Search for the cell housing the specified text and yield its (X, Y) center coordinate. 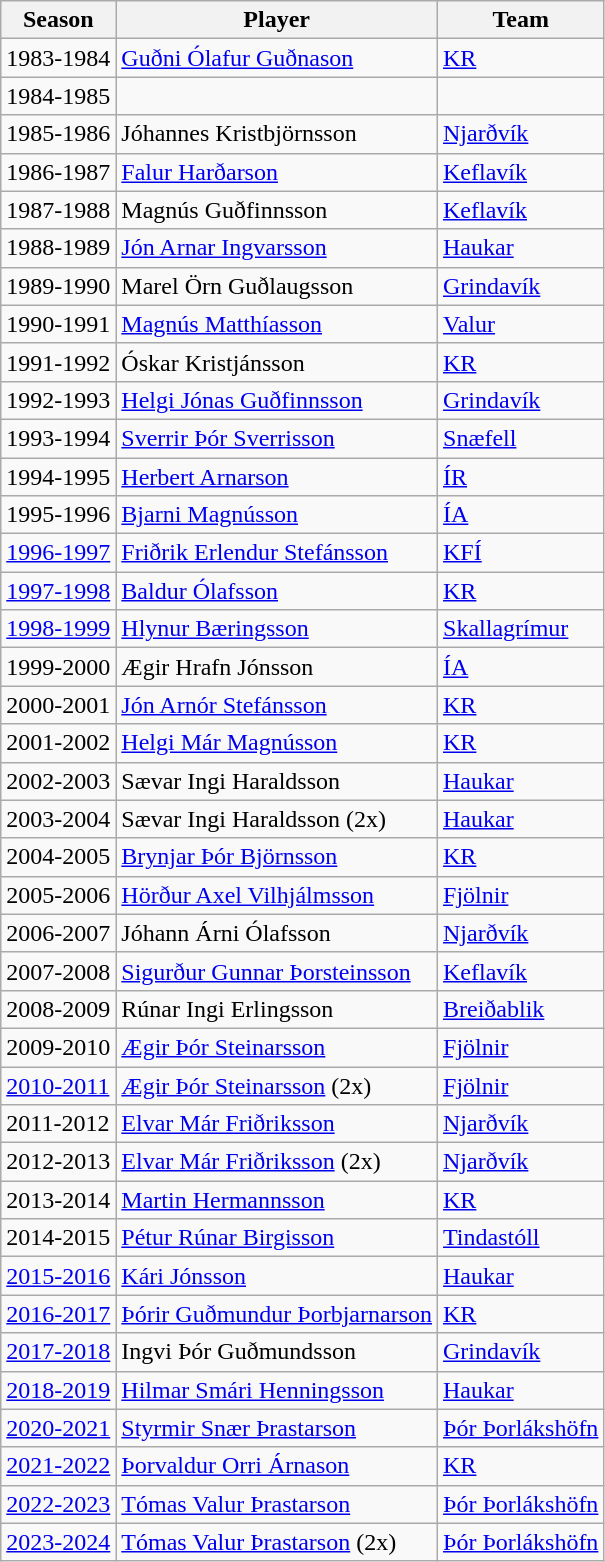
Ægir Hrafn Jónsson (277, 667)
Snæfell (521, 438)
Brynjar Þór Björnsson (277, 857)
Valur (521, 324)
1990-1991 (58, 324)
2021-2022 (58, 1466)
2000-2001 (58, 705)
ÍR (521, 477)
2009-2010 (58, 1047)
Friðrik Erlendur Stefánsson (277, 553)
2002-2003 (58, 781)
Ægir Þór Steinarsson (2x) (277, 1085)
2006-2007 (58, 933)
2015-2016 (58, 1276)
2014-2015 (58, 1238)
Elvar Már Friðriksson (277, 1124)
1986-1987 (58, 172)
2023-2024 (58, 1542)
Bjarni Magnússon (277, 515)
2001-2002 (58, 743)
Hilmar Smári Henningsson (277, 1390)
Herbert Arnarson (277, 477)
KFÍ (521, 553)
Helgi Jónas Guðfinnsson (277, 400)
1996-1997 (58, 553)
2012-2013 (58, 1162)
Player (277, 20)
Hörður Axel Vilhjálmsson (277, 895)
Hlynur Bæringsson (277, 629)
1984-1985 (58, 96)
2016-2017 (58, 1314)
Team (521, 20)
Pétur Rúnar Birgisson (277, 1238)
1992-1993 (58, 400)
Sævar Ingi Haraldsson (2x) (277, 819)
2008-2009 (58, 1009)
2005-2006 (58, 895)
Rúnar Ingi Erlingsson (277, 1009)
Skallagrímur (521, 629)
Sverrir Þór Sverrisson (277, 438)
Magnús Matthíasson (277, 324)
Jón Arnór Stefánsson (277, 705)
2011-2012 (58, 1124)
2013-2014 (58, 1200)
Sævar Ingi Haraldsson (277, 781)
2017-2018 (58, 1352)
1998-1999 (58, 629)
Magnús Guðfinnsson (277, 210)
Martin Hermannsson (277, 1200)
Kári Jónsson (277, 1276)
Marel Örn Guðlaugsson (277, 286)
Jóhann Árni Ólafsson (277, 933)
Season (58, 20)
Þorvaldur Orri Árnason (277, 1466)
2004-2005 (58, 857)
Ingvi Þór Guðmundsson (277, 1352)
Óskar Kristjánsson (277, 362)
2007-2008 (58, 971)
Sigurður Gunnar Þorsteinsson (277, 971)
1993-1994 (58, 438)
Ægir Þór Steinarsson (277, 1047)
Jón Arnar Ingvarsson (277, 248)
2018-2019 (58, 1390)
Breiðablik (521, 1009)
Tómas Valur Þrastarson (277, 1504)
Þórir Guðmundur Þorbjarnarson (277, 1314)
1985-1986 (58, 134)
Guðni Ólafur Guðnason (277, 58)
Helgi Már Magnússon (277, 743)
Tindastóll (521, 1238)
2022-2023 (58, 1504)
Baldur Ólafsson (277, 591)
Elvar Már Friðriksson (2x) (277, 1162)
Styrmir Snær Þrastarson (277, 1428)
1999-2000 (58, 667)
1983-1984 (58, 58)
2020-2021 (58, 1428)
1995-1996 (58, 515)
2010-2011 (58, 1085)
1994-1995 (58, 477)
1991-1992 (58, 362)
1997-1998 (58, 591)
Jóhannes Kristbjörnsson (277, 134)
2003-2004 (58, 819)
1989-1990 (58, 286)
1988-1989 (58, 248)
Falur Harðarson (277, 172)
1987-1988 (58, 210)
Tómas Valur Þrastarson (2x) (277, 1542)
